Return [x, y] of the center of cell containing provided text 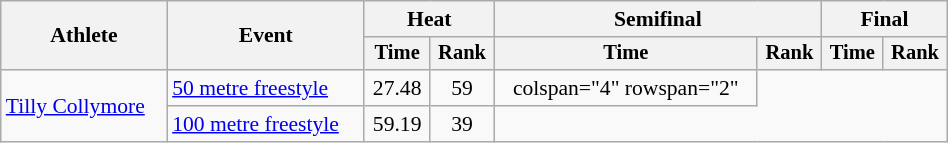
59 [462, 88]
Event [266, 36]
39 [462, 124]
27.48 [397, 88]
100 metre freestyle [266, 124]
colspan="4" rowspan="2" [626, 88]
59.19 [397, 124]
Semifinal [658, 19]
Tilly Collymore [84, 106]
50 metre freestyle [266, 88]
Athlete [84, 36]
Heat [429, 19]
Final [885, 19]
